Pinpoint the cell where the given text exists, returning its [X, Y] midpoint coordinate. 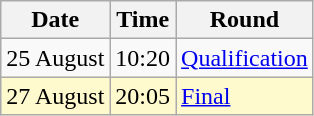
Qualification [245, 58]
10:20 [143, 58]
Final [245, 96]
27 August [56, 96]
20:05 [143, 96]
25 August [56, 58]
Date [56, 20]
Time [143, 20]
Round [245, 20]
